Scan for the cell matching the given text and deliver its (X, Y) coordinate at center. 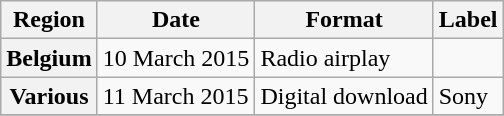
Date (176, 20)
Label (468, 20)
Region (49, 20)
Belgium (49, 58)
Various (49, 96)
Digital download (344, 96)
11 March 2015 (176, 96)
10 March 2015 (176, 58)
Format (344, 20)
Radio airplay (344, 58)
Sony (468, 96)
